Capture the cell that displays the provided text and extract its (X, Y) central coordinate. 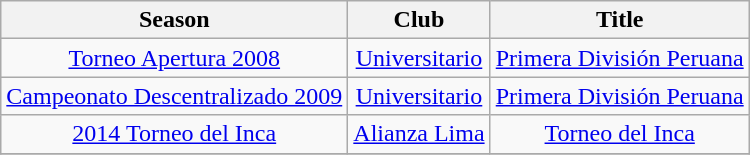
Torneo del Inca (620, 134)
Club (419, 20)
Title (620, 20)
Torneo Apertura 2008 (174, 58)
2014 Torneo del Inca (174, 134)
Campeonato Descentralizado 2009 (174, 96)
Season (174, 20)
Alianza Lima (419, 134)
